Determine the (x, y) coordinate at the center of the cell enclosing the given text.  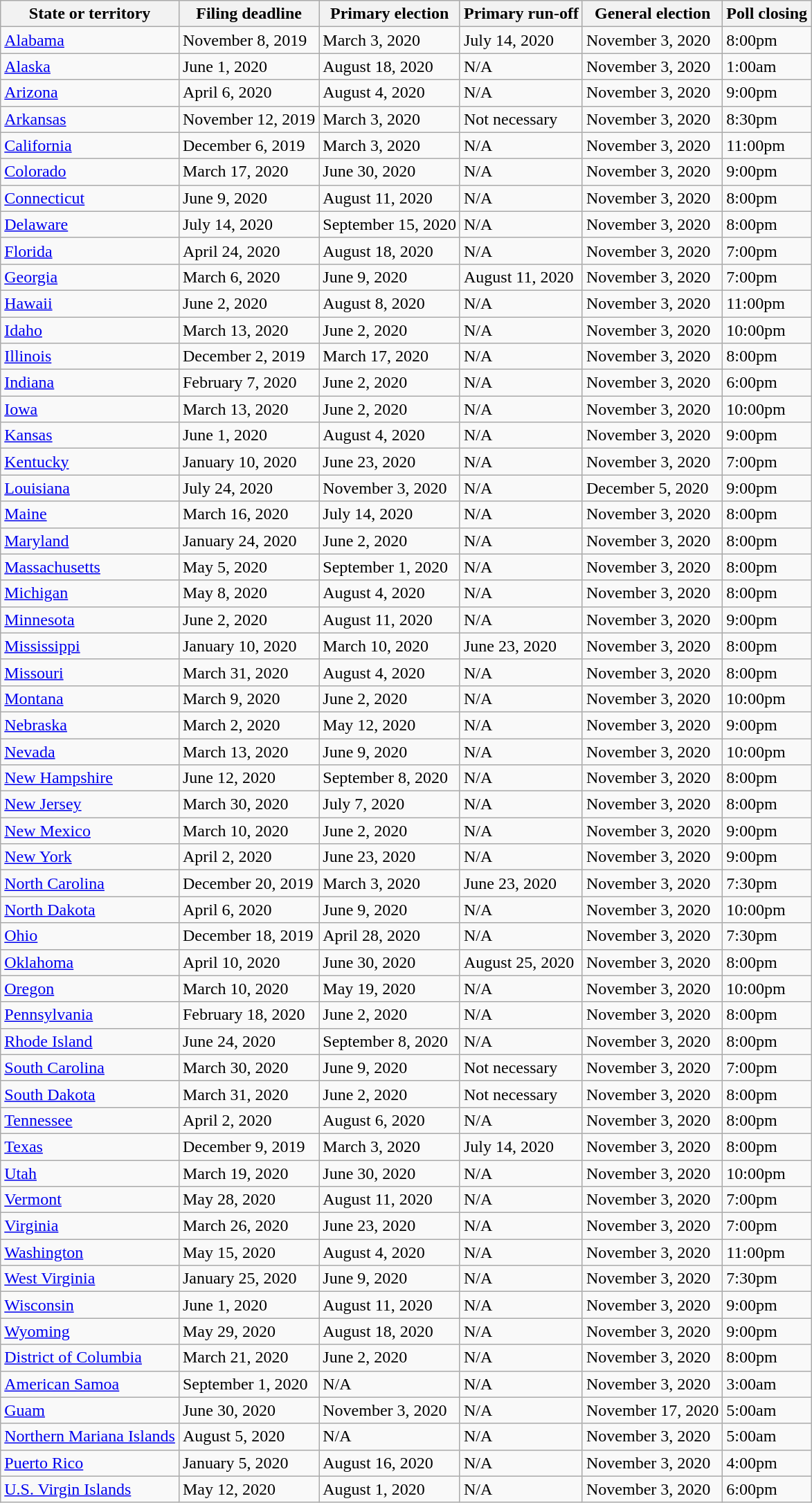
December 6, 2019 (249, 145)
Idaho (90, 330)
December 2, 2019 (249, 357)
Oregon (90, 989)
December 5, 2020 (652, 488)
March 19, 2020 (249, 1173)
New Jersey (90, 804)
Rhode Island (90, 1041)
Maryland (90, 541)
February 18, 2020 (249, 1015)
Florida (90, 251)
August 8, 2020 (390, 303)
September 15, 2020 (390, 224)
November 8, 2019 (249, 40)
March 16, 2020 (249, 514)
Iowa (90, 409)
Arizona (90, 93)
May 8, 2020 (249, 593)
8:30pm (767, 119)
December 20, 2019 (249, 883)
May 29, 2020 (249, 1331)
Illinois (90, 357)
Primary election (390, 14)
Pennsylvania (90, 1015)
Tennessee (90, 1120)
4:00pm (767, 1463)
Massachusetts (90, 567)
Wisconsin (90, 1305)
Guam (90, 1410)
Primary run-off (521, 14)
January 5, 2020 (249, 1463)
January 24, 2020 (249, 541)
Puerto Rico (90, 1463)
May 19, 2020 (390, 989)
Utah (90, 1173)
July 24, 2020 (249, 488)
American Samoa (90, 1384)
North Dakota (90, 910)
November 12, 2019 (249, 119)
May 5, 2020 (249, 567)
August 16, 2020 (390, 1463)
Filing deadline (249, 14)
November 17, 2020 (652, 1410)
Arkansas (90, 119)
June 24, 2020 (249, 1041)
State or territory (90, 14)
March 9, 2020 (249, 699)
June 12, 2020 (249, 778)
Michigan (90, 593)
South Carolina (90, 1068)
Poll closing (767, 14)
April 10, 2020 (249, 962)
Virginia (90, 1226)
North Carolina (90, 883)
May 15, 2020 (249, 1252)
May 28, 2020 (249, 1200)
Indiana (90, 383)
January 25, 2020 (249, 1279)
Colorado (90, 172)
Washington (90, 1252)
Hawaii (90, 303)
August 1, 2020 (390, 1489)
Alaska (90, 66)
Kansas (90, 435)
Missouri (90, 672)
Minnesota (90, 620)
Vermont (90, 1200)
December 18, 2019 (249, 936)
Maine (90, 514)
West Virginia (90, 1279)
August 25, 2020 (521, 962)
March 6, 2020 (249, 277)
Louisiana (90, 488)
New Hampshire (90, 778)
Oklahoma (90, 962)
U.S. Virgin Islands (90, 1489)
South Dakota (90, 1094)
Montana (90, 699)
Kentucky (90, 462)
Delaware (90, 224)
August 5, 2020 (249, 1437)
February 7, 2020 (249, 383)
December 9, 2019 (249, 1146)
New Mexico (90, 831)
April 28, 2020 (390, 936)
July 7, 2020 (390, 804)
California (90, 145)
Wyoming (90, 1331)
Mississippi (90, 646)
March 26, 2020 (249, 1226)
Northern Mariana Islands (90, 1437)
New York (90, 857)
Texas (90, 1146)
Nebraska (90, 725)
1:00am (767, 66)
Ohio (90, 936)
Connecticut (90, 198)
April 24, 2020 (249, 251)
August 6, 2020 (390, 1120)
Georgia (90, 277)
District of Columbia (90, 1358)
Alabama (90, 40)
Nevada (90, 751)
General election (652, 14)
March 2, 2020 (249, 725)
3:00am (767, 1384)
March 21, 2020 (249, 1358)
